Determine the (X, Y) coordinate at the center of the cell enclosing the given text.  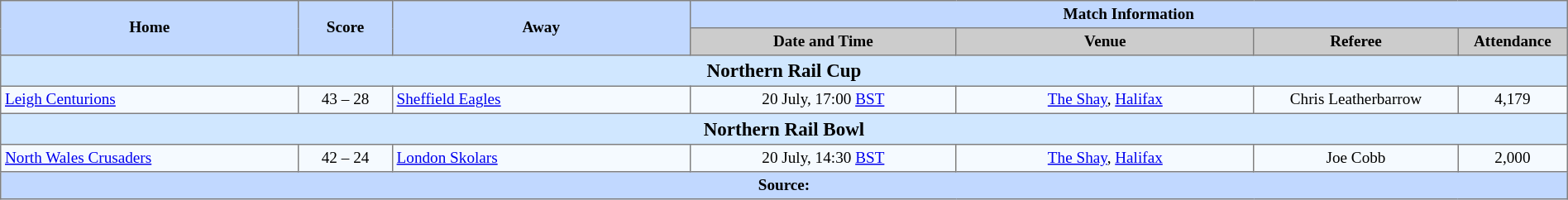
20 July, 17:00 BST (823, 99)
Attendance (1513, 41)
Away (541, 28)
Sheffield Eagles (541, 99)
Source: (784, 185)
Date and Time (823, 41)
4,179 (1513, 99)
Match Information (1128, 15)
Northern Rail Bowl (784, 129)
London Skolars (541, 159)
42 – 24 (346, 159)
20 July, 14:30 BST (823, 159)
Venue (1105, 41)
Home (150, 28)
2,000 (1513, 159)
North Wales Crusaders (150, 159)
Northern Rail Cup (784, 71)
Chris Leatherbarrow (1355, 99)
Score (346, 28)
43 – 28 (346, 99)
Leigh Centurions (150, 99)
Referee (1355, 41)
Joe Cobb (1355, 159)
